Pinpoint the cell where the given text exists, returning its (X, Y) midpoint coordinate. 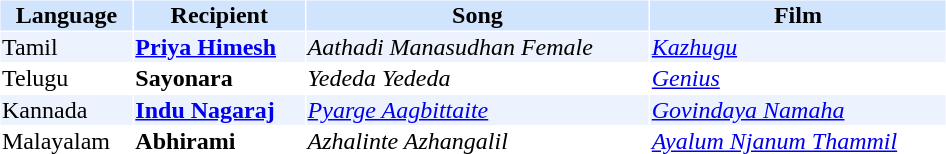
Telugu (66, 79)
Aathadi Manasudhan Female (478, 47)
Kannada (66, 110)
Indu Nagaraj (220, 110)
Pyarge Aagbittaite (478, 110)
Yededa Yededa (478, 79)
Govindaya Namaha (798, 110)
Film (798, 15)
Tamil (66, 47)
Priya Himesh (220, 47)
Sayonara (220, 79)
Language (66, 15)
Recipient (220, 15)
Kazhugu (798, 47)
Genius (798, 79)
Song (478, 15)
